Provide the (X, Y) coordinate of the cell's center where the given text is located.  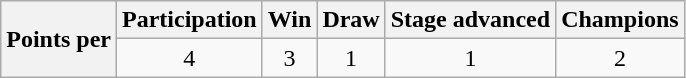
Stage advanced (470, 20)
Win (290, 20)
Points per (59, 39)
4 (189, 58)
Draw (351, 20)
3 (290, 58)
Champions (620, 20)
Participation (189, 20)
2 (620, 58)
